Determine the (x, y) coordinate at the center of the cell enclosing the given text.  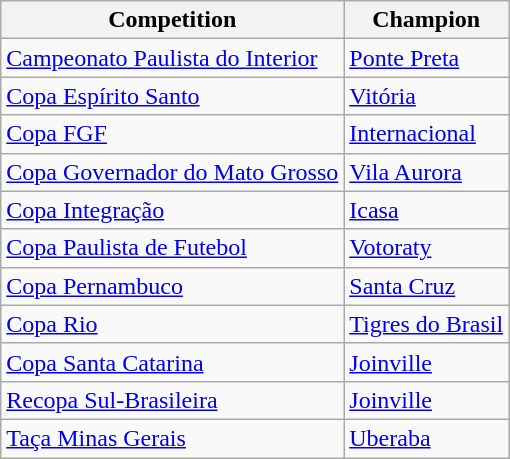
Copa FGF (172, 134)
Copa Santa Catarina (172, 362)
Copa Integração (172, 210)
Tigres do Brasil (426, 324)
Votoraty (426, 248)
Copa Espírito Santo (172, 96)
Uberaba (426, 438)
Copa Pernambuco (172, 286)
Vitória (426, 96)
Vila Aurora (426, 172)
Competition (172, 20)
Taça Minas Gerais (172, 438)
Copa Paulista de Futebol (172, 248)
Santa Cruz (426, 286)
Champion (426, 20)
Icasa (426, 210)
Ponte Preta (426, 58)
Internacional (426, 134)
Copa Governador do Mato Grosso (172, 172)
Copa Rio (172, 324)
Recopa Sul-Brasileira (172, 400)
Campeonato Paulista do Interior (172, 58)
